Return the [x, y] coordinate for the center point of the cell that contains the specified text.  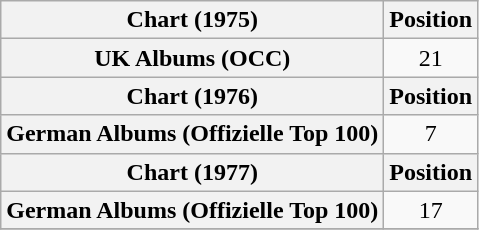
17 [431, 210]
Chart (1975) [192, 20]
UK Albums (OCC) [192, 58]
21 [431, 58]
7 [431, 134]
Chart (1977) [192, 172]
Chart (1976) [192, 96]
